Output the (x, y) coordinate of the center of the cell containing the given text.  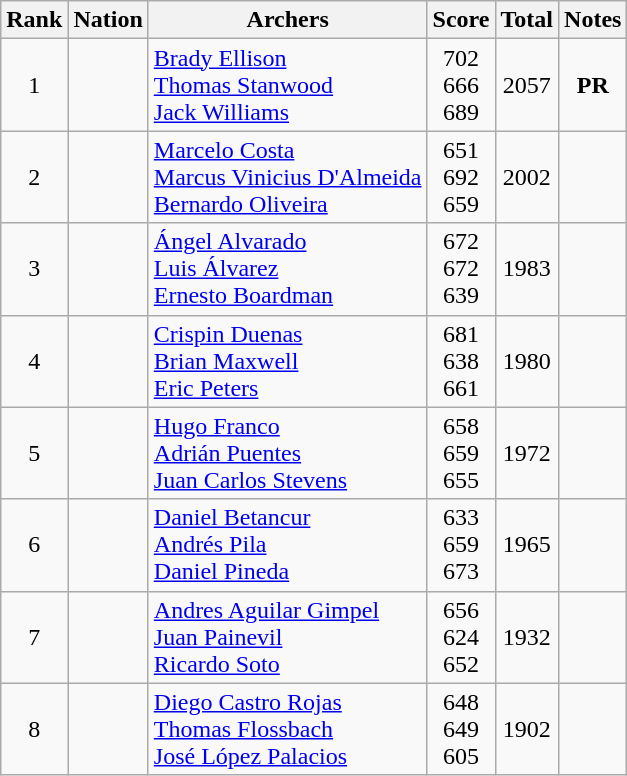
1932 (527, 637)
8 (34, 729)
681638661 (461, 361)
2 (34, 177)
672672639 (461, 269)
Archers (288, 20)
5 (34, 453)
Daniel BetancurAndrés PilaDaniel Pineda (288, 545)
2057 (527, 85)
4 (34, 361)
Nation (108, 20)
702 666689 (461, 85)
633 659673 (461, 545)
1 (34, 85)
Total (527, 20)
Notes (593, 20)
1965 (527, 545)
Brady EllisonThomas StanwoodJack Williams (288, 85)
2002 (527, 177)
648 649605 (461, 729)
6 (34, 545)
Ángel AlvaradoLuis ÁlvarezErnesto Boardman (288, 269)
1980 (527, 361)
7 (34, 637)
Diego Castro RojasThomas FlossbachJosé López Palacios (288, 729)
Hugo FrancoAdrián PuentesJuan Carlos Stevens (288, 453)
658 659655 (461, 453)
Marcelo CostaMarcus Vinicius D'Almeida Bernardo Oliveira (288, 177)
1983 (527, 269)
1902 (527, 729)
1972 (527, 453)
PR (593, 85)
3 (34, 269)
Crispin DuenasBrian MaxwellEric Peters (288, 361)
Score (461, 20)
Rank (34, 20)
656624652 (461, 637)
Andres Aguilar GimpelJuan PainevilRicardo Soto (288, 637)
651 692659 (461, 177)
